Return the [x, y] coordinate for the center point of the cell that contains the specified text.  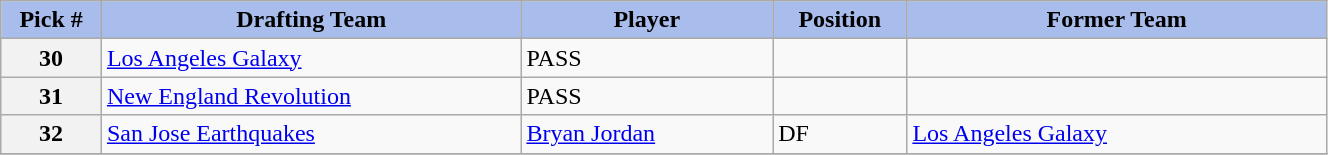
Pick # [52, 20]
San Jose Earthquakes [311, 134]
31 [52, 96]
Drafting Team [311, 20]
Bryan Jordan [647, 134]
Former Team [1117, 20]
Position [840, 20]
32 [52, 134]
New England Revolution [311, 96]
DF [840, 134]
Player [647, 20]
30 [52, 58]
